For the text-containing cell, return its midpoint in [X, Y] coordinate format. 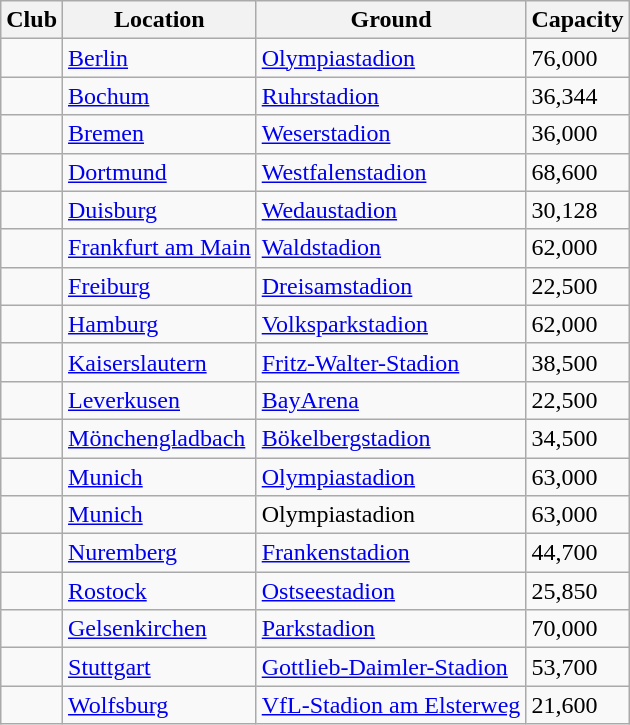
Nuremberg [160, 553]
Leverkusen [160, 400]
Club [32, 20]
30,128 [578, 210]
Fritz-Walter-Stadion [391, 362]
76,000 [578, 58]
BayArena [391, 400]
53,700 [578, 667]
Dortmund [160, 172]
36,344 [578, 96]
21,600 [578, 705]
Ground [391, 20]
Ruhrstadion [391, 96]
Waldstadion [391, 248]
Hamburg [160, 324]
Berlin [160, 58]
Frankenstadion [391, 553]
Westfalenstadion [391, 172]
Wedaustadion [391, 210]
Freiburg [160, 286]
Capacity [578, 20]
Bremen [160, 134]
Wolfsburg [160, 705]
Kaiserslautern [160, 362]
Volksparkstadion [391, 324]
Bökelbergstadion [391, 438]
Rostock [160, 591]
VfL-Stadion am Elsterweg [391, 705]
68,600 [578, 172]
Dreisamstadion [391, 286]
25,850 [578, 591]
Bochum [160, 96]
34,500 [578, 438]
Stuttgart [160, 667]
Gottlieb-Daimler-Stadion [391, 667]
Frankfurt am Main [160, 248]
36,000 [578, 134]
Duisburg [160, 210]
Weserstadion [391, 134]
Parkstadion [391, 629]
Mönchengladbach [160, 438]
Ostseestadion [391, 591]
70,000 [578, 629]
44,700 [578, 553]
Gelsenkirchen [160, 629]
Location [160, 20]
38,500 [578, 362]
